Identify which cell holds the provided text, then report its (X, Y) central coordinate. 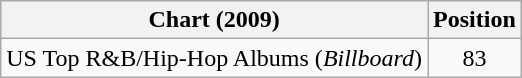
Chart (2009) (214, 20)
Position (475, 20)
83 (475, 58)
US Top R&B/Hip-Hop Albums (Billboard) (214, 58)
